Identify which cell holds the provided text, then report its [x, y] central coordinate. 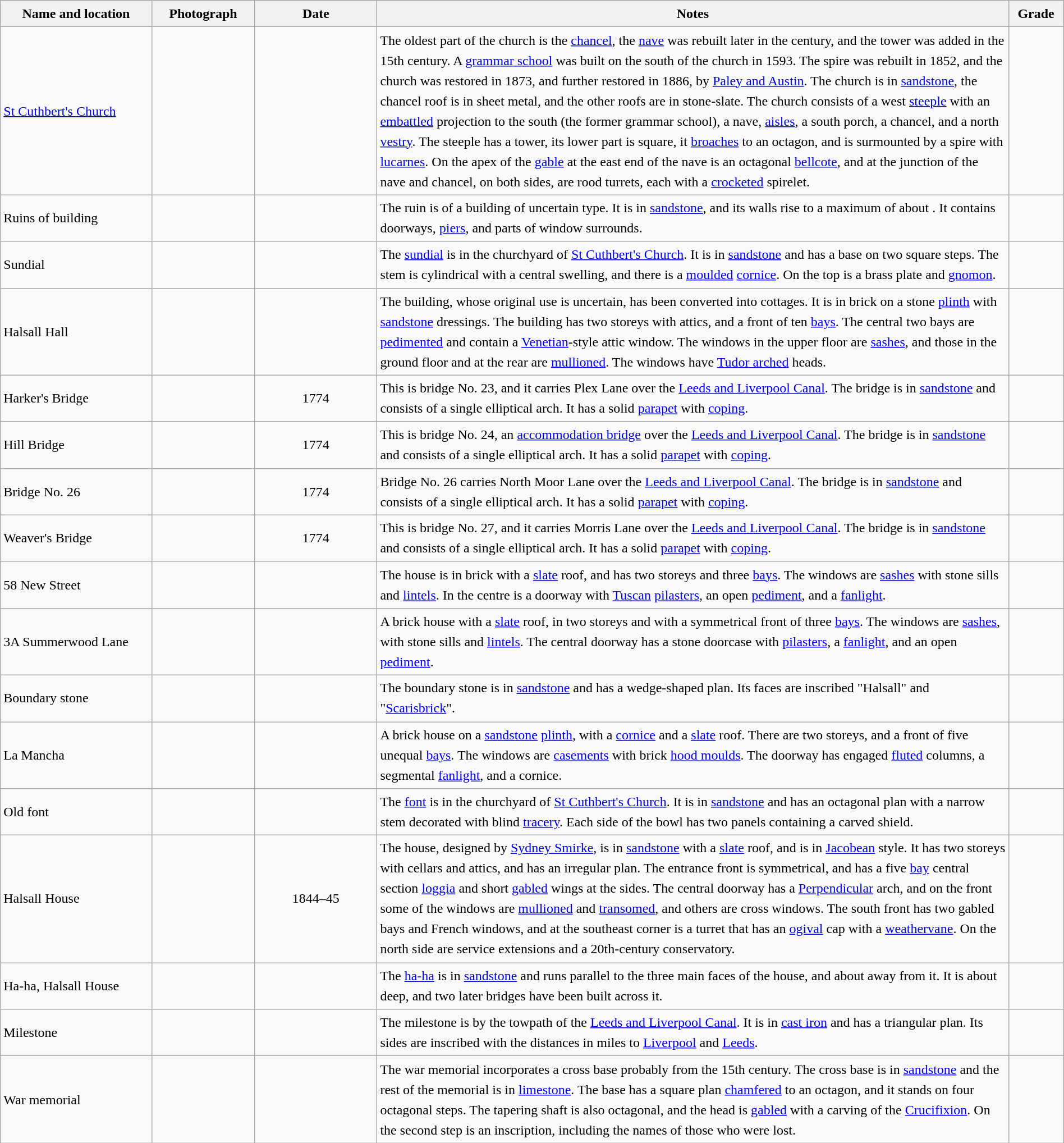
Sundial [76, 265]
Halsall House [76, 899]
Notes [692, 13]
Name and location [76, 13]
Hill Bridge [76, 445]
Weaver's Bridge [76, 538]
War memorial [76, 1099]
Bridge No. 26 [76, 492]
1844–45 [316, 899]
Date [316, 13]
Boundary stone [76, 698]
Milestone [76, 1033]
The boundary stone is in sandstone and has a wedge-shaped plan. Its faces are inscribed "Halsall" and "Scarisbrick". [692, 698]
La Mancha [76, 756]
Photograph [203, 13]
Harker's Bridge [76, 399]
Old font [76, 812]
Halsall Hall [76, 331]
St Cuthbert's Church [76, 111]
Grade [1036, 13]
Ruins of building [76, 218]
Ha-ha, Halsall House [76, 986]
3A Summerwood Lane [76, 641]
58 New Street [76, 585]
